Return the [X, Y] coordinate for the center point of the cell that contains the specified text.  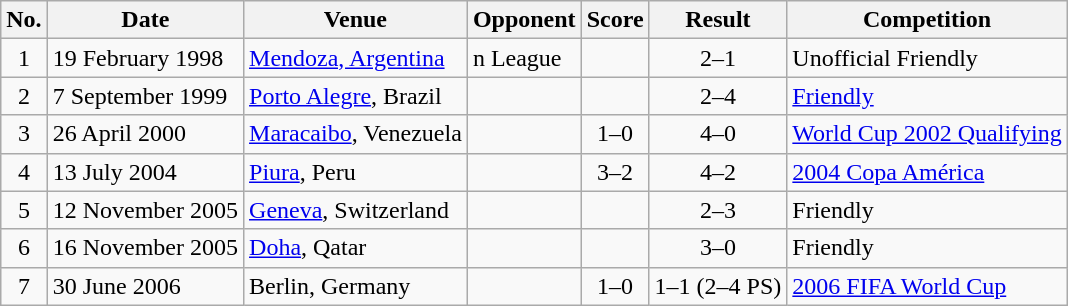
6 [24, 248]
12 November 2005 [145, 210]
Unofficial Friendly [927, 58]
World Cup 2002 Qualifying [927, 134]
Porto Alegre, Brazil [356, 96]
Date [145, 20]
Geneva, Switzerland [356, 210]
n League [524, 58]
3–0 [718, 248]
Piura, Peru [356, 172]
Mendoza, Argentina [356, 58]
1–1 (2–4 PS) [718, 286]
2006 FIFA World Cup [927, 286]
2–1 [718, 58]
Result [718, 20]
2 [24, 96]
4–0 [718, 134]
2004 Copa América [927, 172]
7 [24, 286]
5 [24, 210]
2–3 [718, 210]
16 November 2005 [145, 248]
26 April 2000 [145, 134]
3 [24, 134]
3–2 [615, 172]
30 June 2006 [145, 286]
2–4 [718, 96]
19 February 1998 [145, 58]
Berlin, Germany [356, 286]
4–2 [718, 172]
Doha, Qatar [356, 248]
Opponent [524, 20]
7 September 1999 [145, 96]
4 [24, 172]
13 July 2004 [145, 172]
Venue [356, 20]
No. [24, 20]
Competition [927, 20]
Score [615, 20]
1 [24, 58]
Maracaibo, Venezuela [356, 134]
